Locate the cell with the specified text and output its [X, Y] center coordinate. 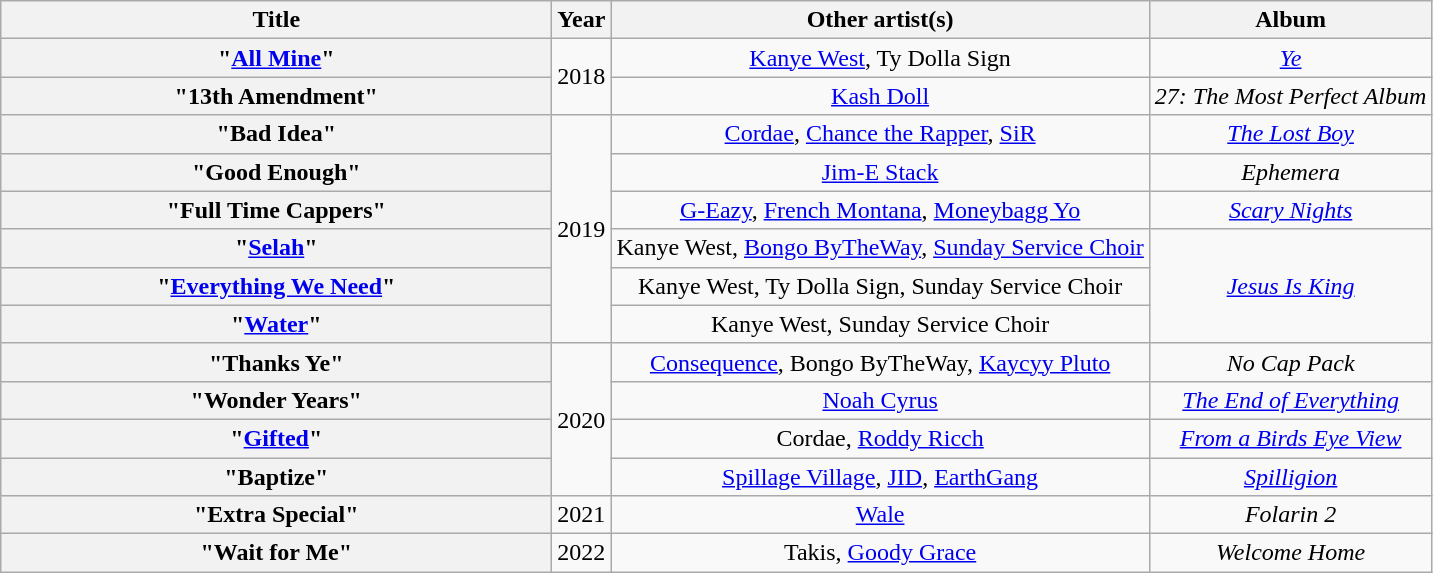
Jim-E Stack [880, 172]
Kanye West, Ty Dolla Sign, Sunday Service Choir [880, 286]
"Wait for Me" [276, 553]
Takis, Goody Grace [880, 553]
Spilligion [1290, 477]
27: The Most Perfect Album [1290, 96]
Cordae, Roddy Ricch [880, 438]
From a Birds Eye View [1290, 438]
"Good Enough" [276, 172]
2022 [582, 553]
No Cap Pack [1290, 362]
Welcome Home [1290, 553]
Kanye West, Bongo ByTheWay, Sunday Service Choir [880, 248]
G-Eazy, French Montana, Moneybagg Yo [880, 210]
2018 [582, 77]
"Bad Idea" [276, 134]
"Wonder Years" [276, 400]
Noah Cyrus [880, 400]
Kash Doll [880, 96]
Kanye West, Ty Dolla Sign [880, 58]
Jesus Is King [1290, 286]
"Water" [276, 324]
Ye [1290, 58]
Cordae, Chance the Rapper, SiR [880, 134]
Scary Nights [1290, 210]
"Full Time Cappers" [276, 210]
The Lost Boy [1290, 134]
"Thanks Ye" [276, 362]
Consequence, Bongo ByTheWay, Kaycyy Pluto [880, 362]
2019 [582, 229]
"Selah" [276, 248]
"Gifted" [276, 438]
Other artist(s) [880, 20]
Year [582, 20]
"Baptize" [276, 477]
Kanye West, Sunday Service Choir [880, 324]
Title [276, 20]
The End of Everything [1290, 400]
"All Mine" [276, 58]
Ephemera [1290, 172]
2020 [582, 419]
Spillage Village, JID, EarthGang [880, 477]
"Everything We Need" [276, 286]
2021 [582, 515]
Album [1290, 20]
"Extra Special" [276, 515]
Folarin 2 [1290, 515]
"13th Amendment" [276, 96]
Wale [880, 515]
